Extract the [X, Y] coordinate from the center of the cell holding the provided text.  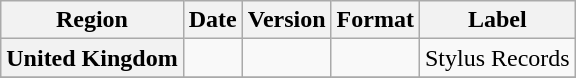
Format [375, 20]
Version [286, 20]
Date [212, 20]
Stylus Records [497, 58]
Region [92, 20]
Label [497, 20]
United Kingdom [92, 58]
